Find where the given text appears and provide that cell's center as [x, y] coordinate. 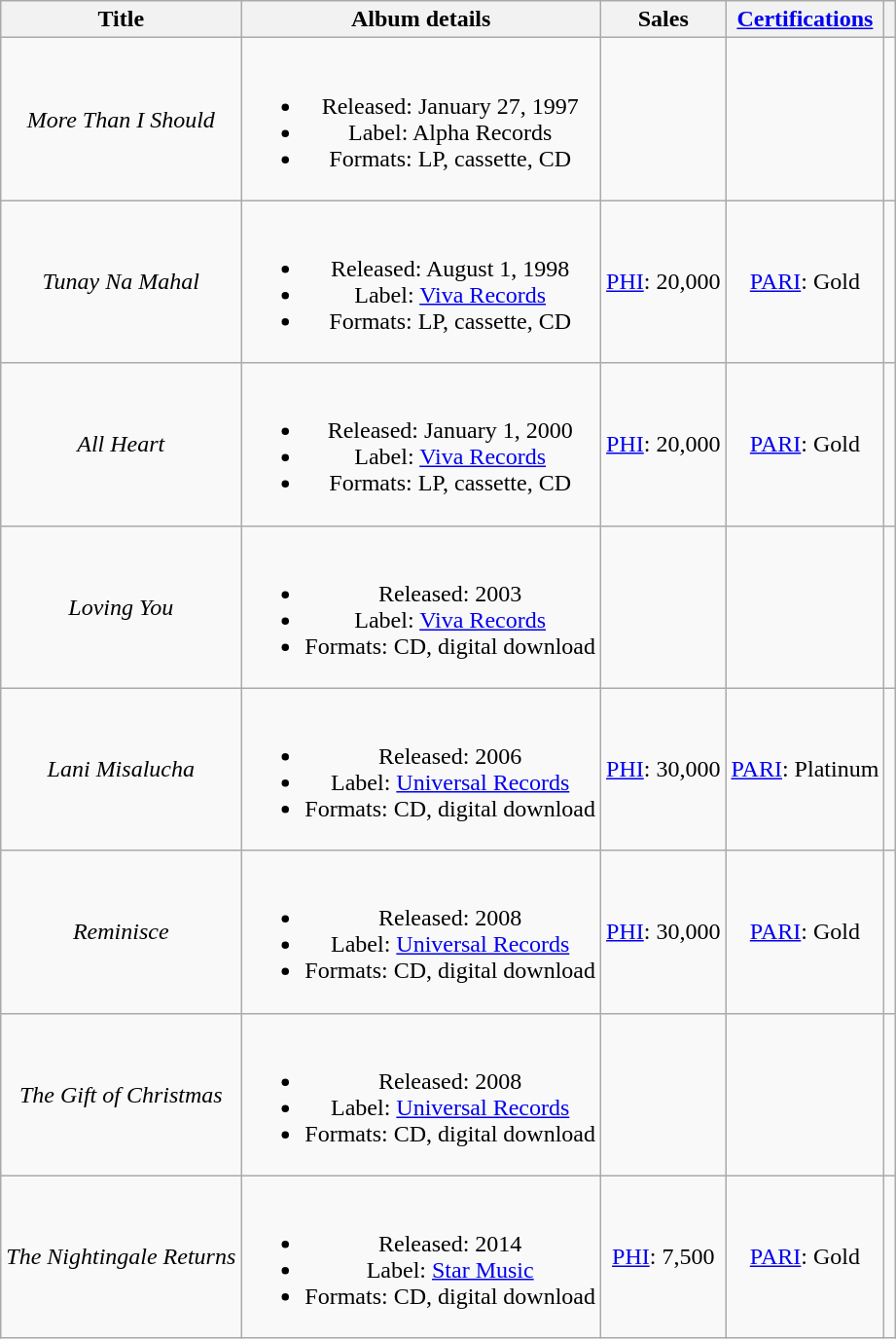
Released: January 1, 2000Label: Viva RecordsFormats: LP, cassette, CD [421, 444]
Released: January 27, 1997Label: Alpha RecordsFormats: LP, cassette, CD [421, 119]
Title [121, 19]
Album details [421, 19]
Loving You [121, 607]
Released: August 1, 1998Label: Viva RecordsFormats: LP, cassette, CD [421, 282]
Lani Misalucha [121, 769]
Certifications [806, 19]
The Nightingale Returns [121, 1257]
Sales [663, 19]
Tunay Na Mahal [121, 282]
Released: 2006Label: Universal RecordsFormats: CD, digital download [421, 769]
PHI: 7,500 [663, 1257]
All Heart [121, 444]
Reminisce [121, 932]
More Than I Should [121, 119]
Released: 2003Label: Viva RecordsFormats: CD, digital download [421, 607]
PARI: Platinum [806, 769]
Released: 2014Label: Star MusicFormats: CD, digital download [421, 1257]
The Gift of Christmas [121, 1094]
